Search for the cell housing the specified text and yield its [X, Y] center coordinate. 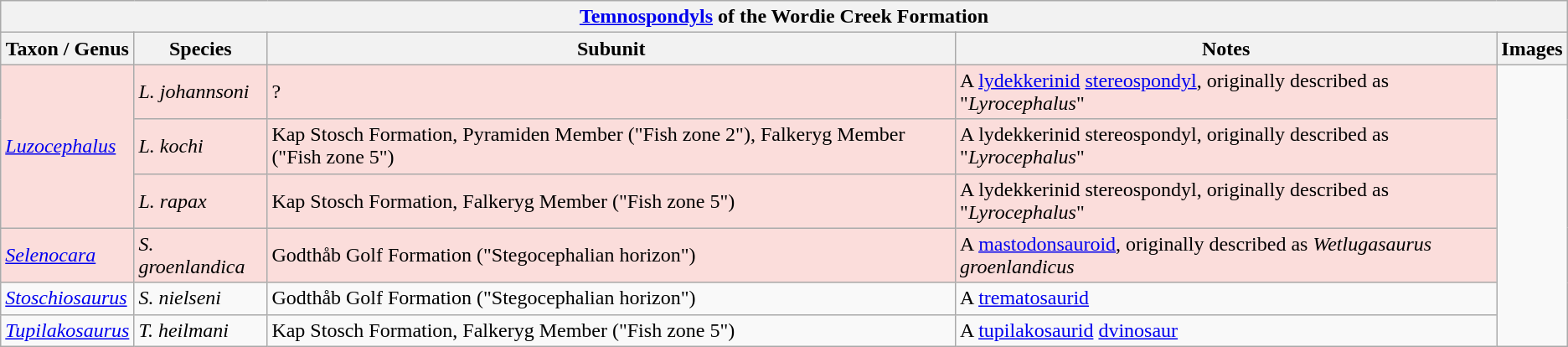
Tupilakosaurus [67, 330]
L. rapax [201, 201]
Stoschiosaurus [67, 298]
S. nielseni [201, 298]
? [611, 92]
Taxon / Genus [67, 49]
A trematosaurid [1226, 298]
Images [1532, 49]
Selenocara [67, 255]
Species [201, 49]
T. heilmani [201, 330]
Temnospondyls of the Wordie Creek Formation [784, 17]
Luzocephalus [67, 146]
A mastodonsauroid, originally described as Wetlugasaurus groenlandicus [1226, 255]
A tupilakosaurid dvinosaur [1226, 330]
S. groenlandica [201, 255]
L. kochi [201, 146]
L. johannsoni [201, 92]
Notes [1226, 49]
Kap Stosch Formation, Pyramiden Member ("Fish zone 2"), Falkeryg Member ("Fish zone 5") [611, 146]
Subunit [611, 49]
